Capture the cell that displays the provided text and extract its [X, Y] central coordinate. 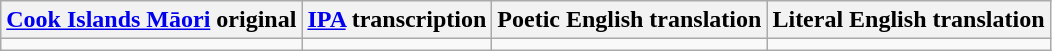
Poetic English translation [630, 20]
Cook Islands Māori original [152, 20]
Literal English translation [908, 20]
IPA transcription [397, 20]
